Identify which cell holds the provided text, then report its [X, Y] central coordinate. 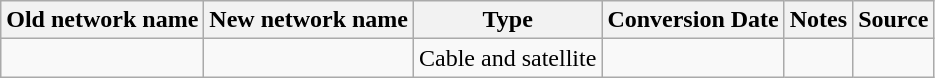
Type [508, 20]
Cable and satellite [508, 58]
Notes [818, 20]
Old network name [102, 20]
Source [894, 20]
New network name [309, 20]
Conversion Date [693, 20]
